Determine the (x, y) coordinate at the center of the cell enclosing the given text.  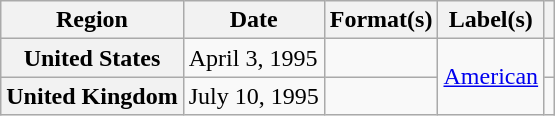
United States (92, 58)
United Kingdom (92, 96)
Label(s) (491, 20)
American (491, 77)
July 10, 1995 (254, 96)
Format(s) (381, 20)
Date (254, 20)
Region (92, 20)
April 3, 1995 (254, 58)
